Detect which cell encompasses the target text, then output its [X, Y] center coordinate. 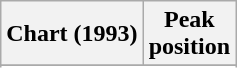
Chart (1993) [72, 34]
Peakposition [189, 34]
